Output the [x, y] coordinate of the center of the cell containing the given text.  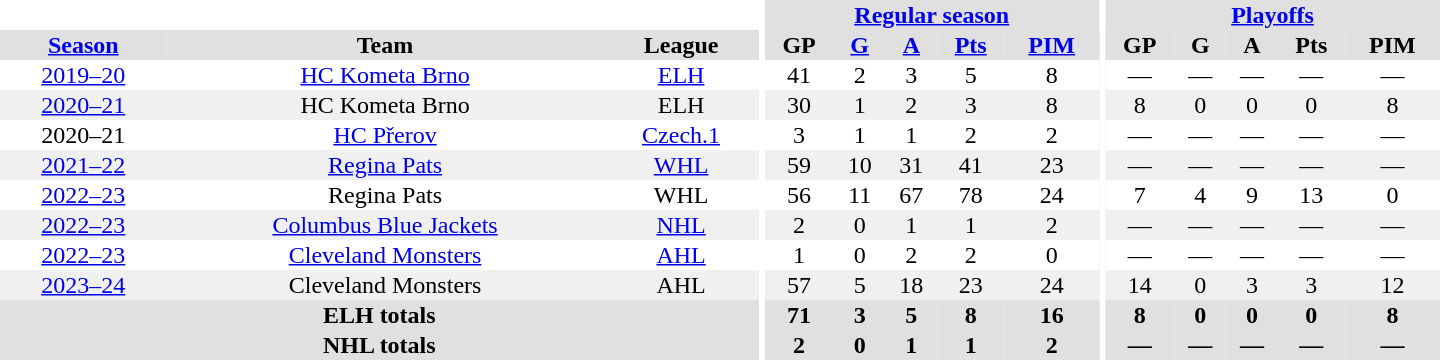
4 [1201, 195]
78 [970, 195]
14 [1140, 285]
Czech.1 [682, 135]
11 [860, 195]
9 [1252, 195]
56 [799, 195]
2023–24 [84, 285]
Playoffs [1272, 15]
ELH totals [380, 315]
NHL [682, 225]
13 [1312, 195]
10 [860, 165]
HC Přerov [386, 135]
7 [1140, 195]
Regular season [932, 15]
Columbus Blue Jackets [386, 225]
59 [799, 165]
12 [1392, 285]
League [682, 45]
16 [1052, 315]
30 [799, 105]
67 [912, 195]
Team [386, 45]
Season [84, 45]
NHL totals [380, 345]
2021–22 [84, 165]
2019–20 [84, 75]
71 [799, 315]
31 [912, 165]
18 [912, 285]
57 [799, 285]
